Determine the [X, Y] coordinate at the center of the cell enclosing the given text.  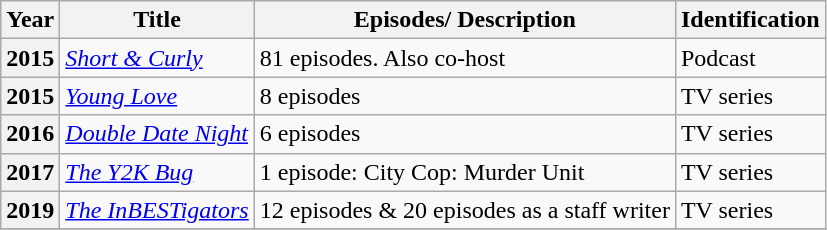
Episodes/ Description [464, 20]
8 episodes [464, 96]
Title [157, 20]
6 episodes [464, 134]
2017 [30, 172]
Double Date Night [157, 134]
12 episodes & 20 episodes as a staff writer [464, 210]
Young Love [157, 96]
The Y2K Bug [157, 172]
Podcast [750, 58]
Short & Curly [157, 58]
81 episodes. Also co-host [464, 58]
2019 [30, 210]
The InBESTigators [157, 210]
Year [30, 20]
2016 [30, 134]
1 episode: City Cop: Murder Unit [464, 172]
Identification [750, 20]
